Pinpoint the cell where the given text exists, returning its [x, y] midpoint coordinate. 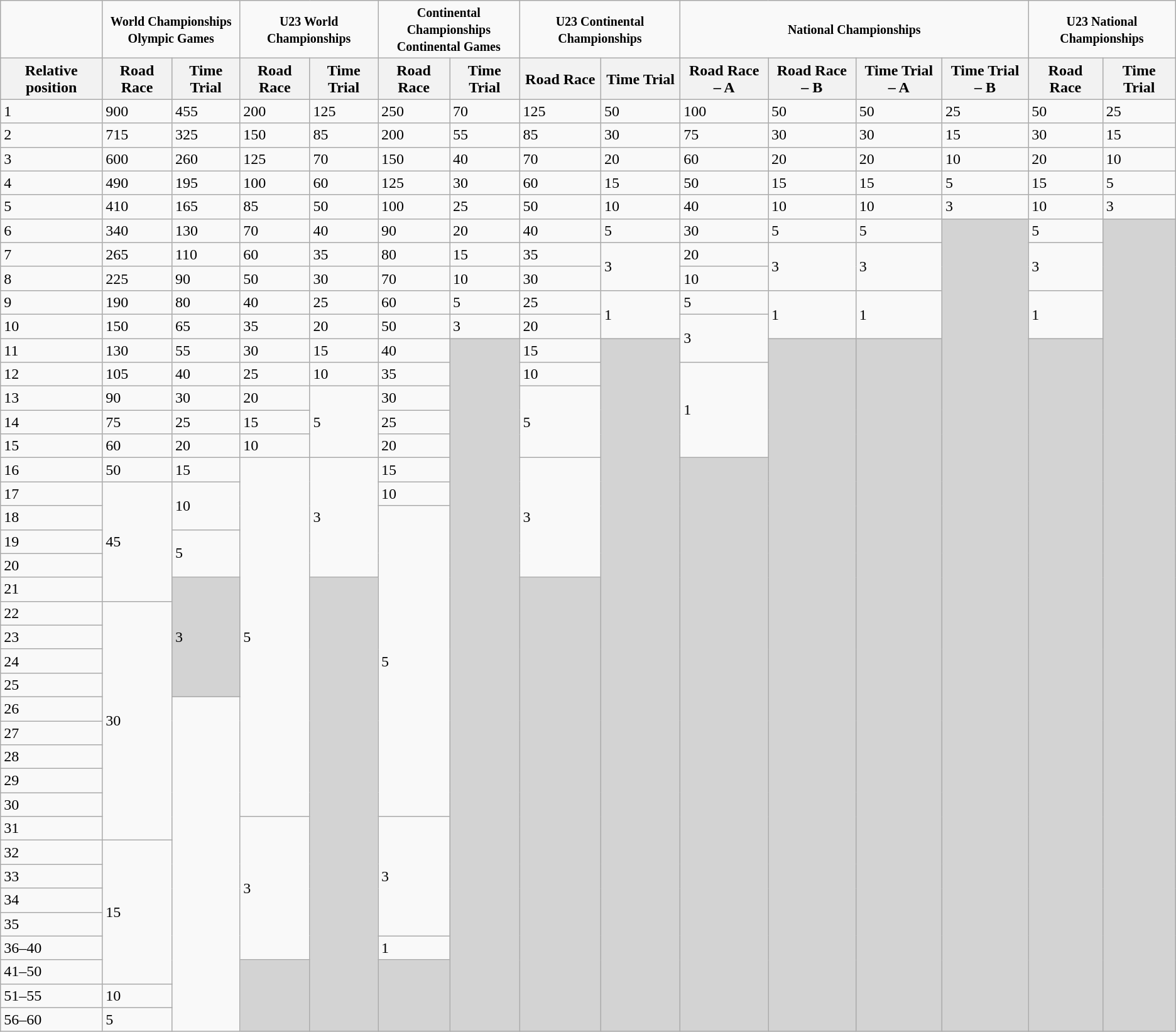
51–55 [52, 996]
2 [52, 135]
8 [52, 278]
33 [52, 876]
110 [205, 254]
6 [52, 231]
21 [52, 589]
13 [52, 398]
Time Trial – B [985, 79]
195 [205, 183]
U23 World Championships [309, 30]
4 [52, 183]
105 [137, 374]
65 [205, 326]
World ChampionshipsOlympic Games [171, 30]
45 [137, 541]
9 [52, 302]
265 [137, 254]
16 [52, 470]
22 [52, 613]
190 [137, 302]
715 [137, 135]
14 [52, 422]
17 [52, 494]
19 [52, 541]
24 [52, 661]
250 [414, 111]
900 [137, 111]
National Championships [854, 30]
23 [52, 637]
34 [52, 900]
490 [137, 183]
U23 National Championships [1102, 30]
260 [205, 159]
28 [52, 757]
600 [137, 159]
36–40 [52, 948]
340 [137, 231]
27 [52, 733]
Road Race – A [724, 79]
41–50 [52, 972]
Road Race – B [812, 79]
26 [52, 709]
31 [52, 828]
U23 Continental Championships [600, 30]
Time Trial – A [898, 79]
32 [52, 852]
7 [52, 254]
29 [52, 781]
11 [52, 350]
325 [205, 135]
Continental ChampionshipsContinental Games [449, 30]
18 [52, 518]
410 [137, 207]
12 [52, 374]
225 [137, 278]
455 [205, 111]
165 [205, 207]
Relative position [52, 79]
56–60 [52, 1019]
